Output the [x, y] coordinate of the center of the cell containing the given text.  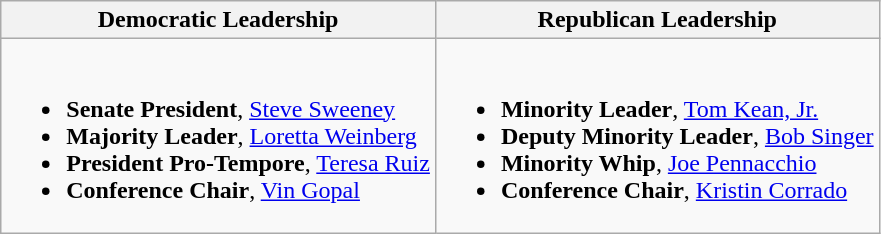
Republican Leadership [657, 20]
Democratic Leadership [218, 20]
Senate President, Steve SweeneyMajority Leader, Loretta WeinbergPresident Pro-Tempore, Teresa RuizConference Chair, Vin Gopal [218, 136]
Minority Leader, Tom Kean, Jr.Deputy Minority Leader, Bob SingerMinority Whip, Joe PennacchioConference Chair, Kristin Corrado [657, 136]
